For the text-containing cell, return its midpoint in [x, y] coordinate format. 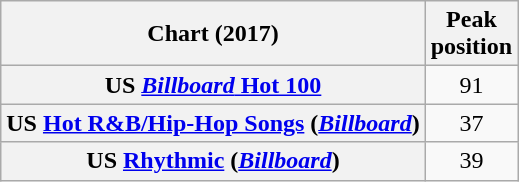
39 [471, 161]
Peak position [471, 34]
US Rhythmic (Billboard) [213, 161]
Chart (2017) [213, 34]
91 [471, 85]
US Hot R&B/Hip-Hop Songs (Billboard) [213, 123]
37 [471, 123]
US Billboard Hot 100 [213, 85]
